From the cell containing the given text, extract its center point as [X, Y] coordinate. 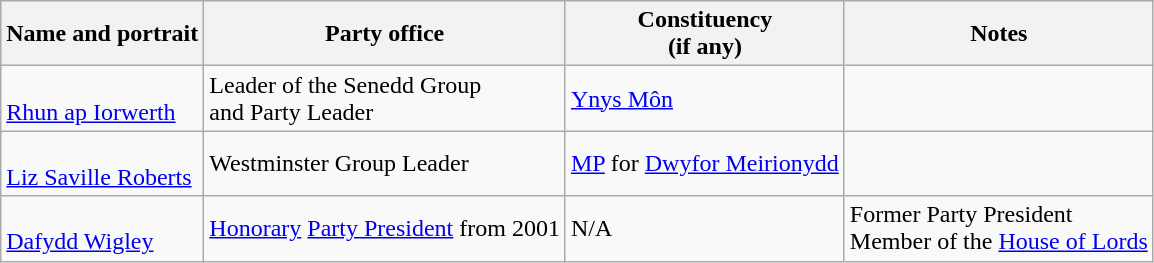
N/A [704, 228]
Former Party PresidentMember of the House of Lords [998, 228]
MP for Dwyfor Meirionydd [704, 164]
Dafydd Wigley [102, 228]
Liz Saville Roberts [102, 164]
Westminster Group Leader [385, 164]
Constituency (if any) [704, 34]
Party office [385, 34]
Notes [998, 34]
Name and portrait [102, 34]
Leader of the Senedd Groupand Party Leader [385, 98]
Ynys Môn [704, 98]
Rhun ap Iorwerth [102, 98]
Honorary Party President from 2001 [385, 228]
